Detect which cell encompasses the target text, then output its (X, Y) center coordinate. 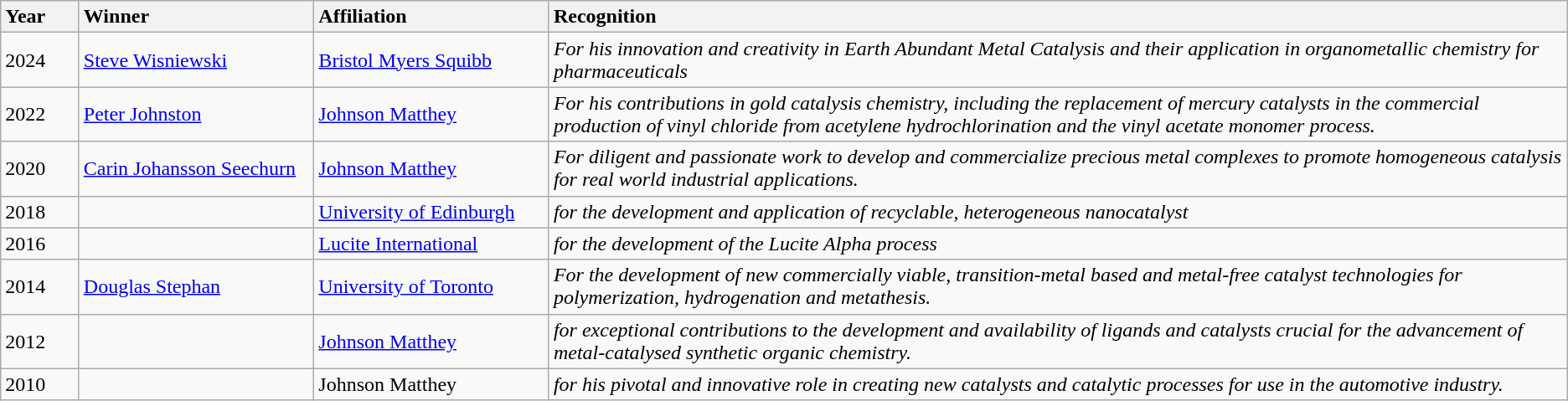
Affiliation (432, 17)
Peter Johnston (196, 114)
2018 (40, 212)
Bristol Myers Squibb (432, 60)
2024 (40, 60)
Steve Wisniewski (196, 60)
Winner (196, 17)
University of Edinburgh (432, 212)
for the development of the Lucite Alpha process (1058, 244)
2016 (40, 244)
Carin Johansson Seechurn (196, 169)
2014 (40, 286)
2020 (40, 169)
Year (40, 17)
For his innovation and creativity in Earth Abundant Metal Catalysis and their application in organometallic chemistry for pharmaceuticals (1058, 60)
2010 (40, 384)
Douglas Stephan (196, 286)
for the development and application of recyclable, heterogeneous nanocatalyst (1058, 212)
Lucite International (432, 244)
2022 (40, 114)
2012 (40, 342)
University of Toronto (432, 286)
for his pivotal and innovative role in creating new catalysts and catalytic processes for use in the automotive industry. (1058, 384)
Recognition (1058, 17)
